Return the (x, y) coordinate for the center point of the cell that contains the specified text.  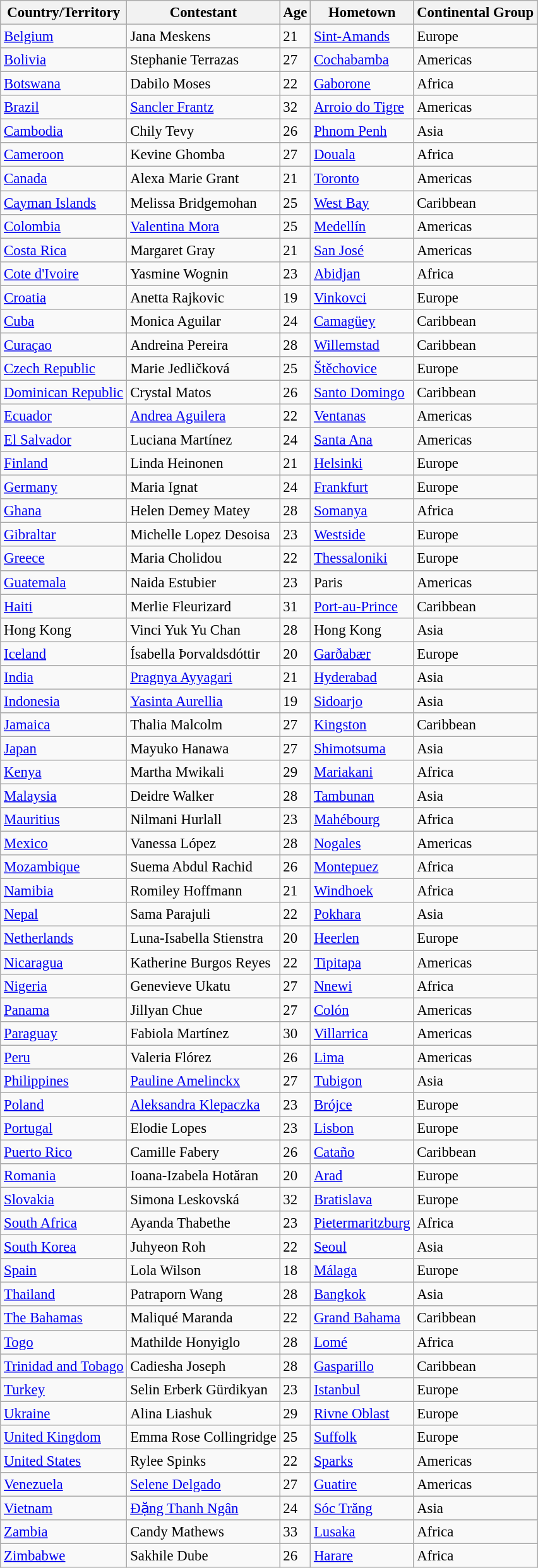
Valeria Flórez (203, 1057)
Botswana (64, 84)
Nepal (64, 915)
Ísabella Þorvaldsdóttir (203, 654)
Nilmani Hurlall (203, 820)
Cayman Islands (64, 203)
Thessaloniki (362, 559)
Málaga (362, 1271)
Aleksandra Klepaczka (203, 1104)
Ghana (64, 511)
Štěchovice (362, 369)
Bratislava (362, 1200)
Maria Cholidou (203, 559)
Sidoarjo (362, 701)
Mahébourg (362, 820)
Stephanie Terrazas (203, 60)
Melissa Bridgemohan (203, 203)
Pragnya Ayyagari (203, 678)
Patraporn Wang (203, 1295)
El Salvador (64, 440)
Maria Ignat (203, 488)
Cameroon (64, 155)
Mariakani (362, 772)
Lisbon (362, 1128)
Zambia (64, 1532)
Gasparillo (362, 1366)
Alina Liashuk (203, 1413)
Venezuela (64, 1485)
Haiti (64, 606)
Phnom Penh (362, 131)
United States (64, 1461)
Gaborone (362, 84)
Paris (362, 582)
Santa Ana (362, 440)
Port-au-Prince (362, 606)
Country/Territory (64, 13)
Arad (362, 1176)
Jamaica (64, 725)
Mayuko Hanawa (203, 748)
Philippines (64, 1081)
Pokhara (362, 915)
Tambunan (362, 796)
Pauline Amelinckx (203, 1081)
Cadiesha Joseph (203, 1366)
Lola Wilson (203, 1271)
Lima (362, 1057)
Selin Erberk Gürdikyan (203, 1389)
18 (296, 1271)
Willemstad (362, 345)
Frankfurt (362, 488)
31 (296, 606)
Shimotsuma (362, 748)
Westside (362, 535)
Kenya (64, 772)
Helen Demey Matey (203, 511)
Candy Mathews (203, 1532)
Luna-Isabella Stienstra (203, 938)
Ventanas (362, 416)
Windhoek (362, 891)
Emma Rose Collingridge (203, 1437)
Continental Group (475, 13)
Canada (64, 179)
Yasinta Aurellia (203, 701)
Ecuador (64, 416)
Cuba (64, 321)
Jana Meskens (203, 37)
Vinci Yuk Yu Chan (203, 630)
Camille Fabery (203, 1152)
Vietnam (64, 1508)
Zimbabwe (64, 1556)
Helsinki (362, 464)
Juhyeon Roh (203, 1247)
Guatire (362, 1485)
Martha Mwikali (203, 772)
Camagüey (362, 321)
Thailand (64, 1295)
United Kingdom (64, 1437)
Netherlands (64, 938)
Anetta Rajkovic (203, 297)
Naida Estubier (203, 582)
San José (362, 250)
Arroio do Tigre (362, 107)
Seoul (362, 1247)
Thalia Malcolm (203, 725)
West Bay (362, 203)
Namibia (64, 891)
Croatia (64, 297)
Deidre Walker (203, 796)
Belgium (64, 37)
Germany (64, 488)
Fabiola Martínez (203, 1033)
Toronto (362, 179)
Cote d'Ivoire (64, 273)
Bolivia (64, 60)
Selene Delgado (203, 1485)
Kingston (362, 725)
Katherine Burgos Reyes (203, 962)
Andreina Pereira (203, 345)
Togo (64, 1342)
India (64, 678)
Montepuez (362, 867)
The Bahamas (64, 1319)
Panama (64, 1010)
Puerto Rico (64, 1152)
Greece (64, 559)
Linda Heinonen (203, 464)
Indonesia (64, 701)
Cataño (362, 1152)
Hyderabad (362, 678)
Elodie Lopes (203, 1128)
Contestant (203, 13)
Poland (64, 1104)
Santo Domingo (362, 392)
Nicaragua (64, 962)
Portugal (64, 1128)
Michelle Lopez Desoisa (203, 535)
Grand Bahama (362, 1319)
Guatemala (64, 582)
Colombia (64, 226)
Nogales (362, 844)
Villarrica (362, 1033)
Marie Jedličková (203, 369)
Vinkovci (362, 297)
Spain (64, 1271)
Sint-Amands (362, 37)
Heerlen (362, 938)
Costa Rica (64, 250)
Luciana Martínez (203, 440)
Nnewi (362, 986)
Turkey (64, 1389)
Curaçao (64, 345)
Nigeria (64, 986)
Crystal Matos (203, 392)
Istanbul (362, 1389)
Mauritius (64, 820)
Sancler Frantz (203, 107)
Margaret Gray (203, 250)
Mozambique (64, 867)
Sparks (362, 1461)
Vanessa López (203, 844)
Lomé (362, 1342)
Malaysia (64, 796)
30 (296, 1033)
Finland (64, 464)
Andrea Aguilera (203, 416)
Ioana-Izabela Hotăran (203, 1176)
Sakhile Dube (203, 1556)
Đặng Thanh Ngân (203, 1508)
Somanya (362, 511)
South Africa (64, 1223)
Czech Republic (64, 369)
Trinidad and Tobago (64, 1366)
Suema Abdul Rachid (203, 867)
Medellín (362, 226)
Genevieve Ukatu (203, 986)
Pietermaritzburg (362, 1223)
Rivne Oblast (362, 1413)
33 (296, 1532)
Iceland (64, 654)
Simona Leskovská (203, 1200)
Hometown (362, 13)
Romiley Hoffmann (203, 891)
Gibraltar (64, 535)
Tipitapa (362, 962)
Valentina Mora (203, 226)
Mathilde Honyiglo (203, 1342)
Ayanda Thabethe (203, 1223)
Yasmine Wognin (203, 273)
Rylee Spinks (203, 1461)
Dabilo Moses (203, 84)
Abidjan (362, 273)
Paraguay (64, 1033)
Jillyan Chue (203, 1010)
Chily Tevy (203, 131)
Lusaka (362, 1532)
Harare (362, 1556)
Maliqué Maranda (203, 1319)
Monica Aguilar (203, 321)
South Korea (64, 1247)
Age (296, 13)
Brójce (362, 1104)
Sóc Trăng (362, 1508)
Garðabær (362, 654)
Peru (64, 1057)
Bangkok (362, 1295)
Romania (64, 1176)
Colón (362, 1010)
Dominican Republic (64, 392)
Brazil (64, 107)
Kevine Ghomba (203, 155)
Alexa Marie Grant (203, 179)
Mexico (64, 844)
Ukraine (64, 1413)
Suffolk (362, 1437)
Tubigon (362, 1081)
Douala (362, 155)
Cambodia (64, 131)
Cochabamba (362, 60)
Slovakia (64, 1200)
Merlie Fleurizard (203, 606)
Sama Parajuli (203, 915)
Japan (64, 748)
